Find where the given text appears and provide that cell's center as [X, Y] coordinate. 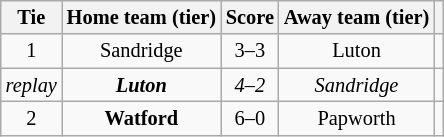
1 [32, 51]
3–3 [250, 51]
Score [250, 17]
4–2 [250, 85]
replay [32, 85]
2 [32, 118]
Papworth [356, 118]
6–0 [250, 118]
Tie [32, 17]
Away team (tier) [356, 17]
Watford [142, 118]
Home team (tier) [142, 17]
